Extract the (x, y) coordinate from the center of the cell holding the provided text.  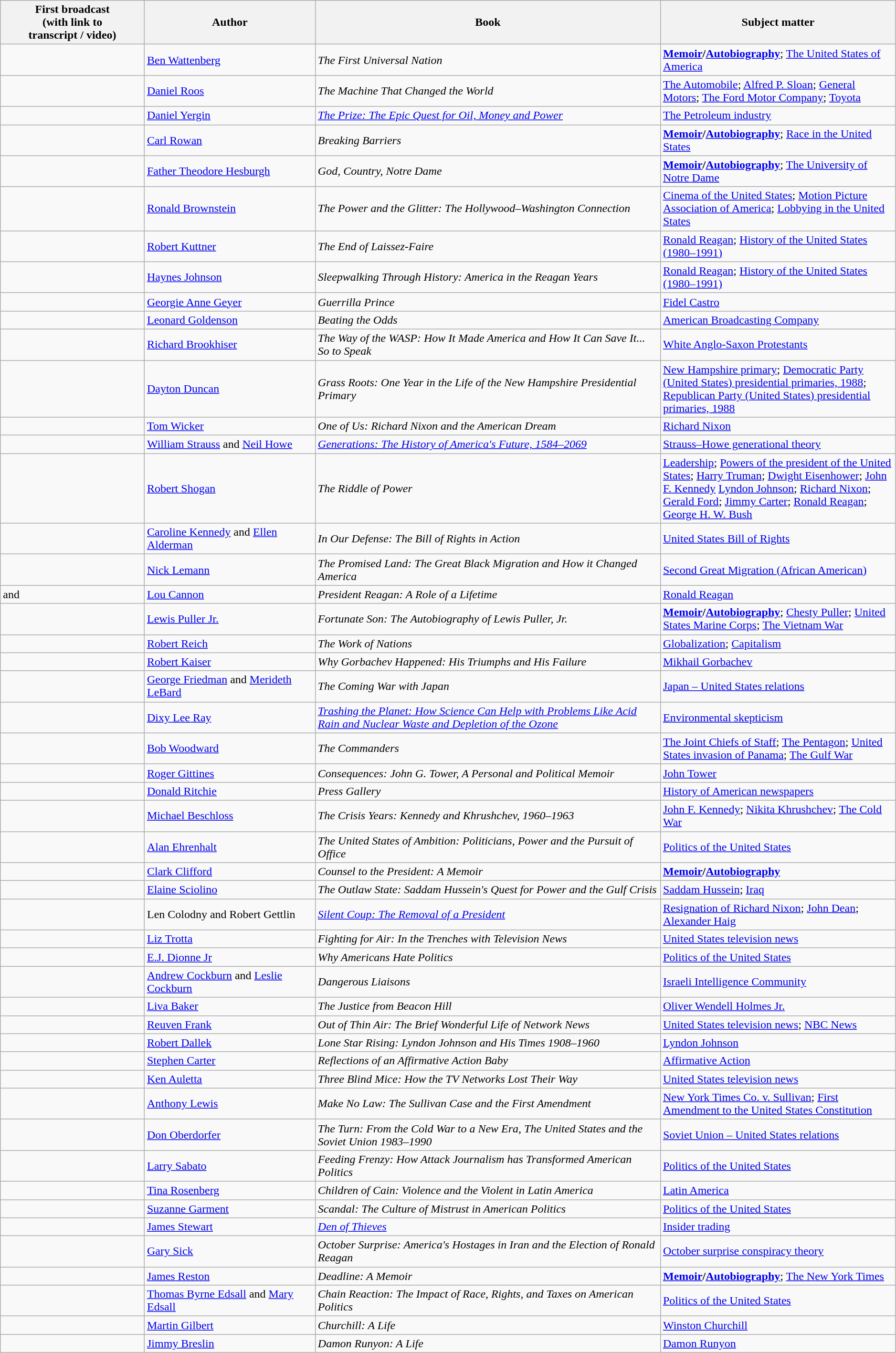
Robert Kaiser (230, 662)
Daniel Roos (230, 91)
The Justice from Beacon Hill (488, 1006)
The Crisis Years: Kennedy and Khrushchev, 1960–1963 (488, 815)
Fortunate Son: The Autobiography of Lewis Puller, Jr. (488, 619)
Suzanne Garment (230, 1208)
Roger Gittines (230, 773)
The Petroleum industry (778, 116)
The Outlaw State: Saddam Hussein's Quest for Power and the Gulf Crisis (488, 890)
Len Colodny and Robert Gettlin (230, 915)
The Commanders (488, 749)
Author (230, 22)
Donald Ritchie (230, 791)
Second Great Migration (African American) (778, 570)
and (73, 594)
Anthony Lewis (230, 1104)
The Automobile; Alfred P. Sloan; General Motors; The Ford Motor Company; Toyota (778, 91)
Press Gallery (488, 791)
E.J. Dionne Jr (230, 957)
American Broadcasting Company (778, 320)
October surprise conspiracy theory (778, 1252)
Thomas Byrne Edsall and Mary Edsall (230, 1300)
Trashing the Planet: How Science Can Help with Problems Like Acid Rain and Nuclear Waste and Depletion of the Ozone (488, 717)
William Strauss and Neil Howe (230, 444)
Consequences: John G. Tower, A Personal and Political Memoir (488, 773)
Michael Beschloss (230, 815)
God, Country, Notre Dame (488, 171)
Memoir/Autobiography; The United States of America (778, 60)
Winston Churchill (778, 1325)
Generations: The History of America's Future, 1584–2069 (488, 444)
Globalization; Capitalism (778, 644)
Dayton Duncan (230, 389)
Tom Wicker (230, 426)
Chain Reaction: The Impact of Race, Rights, and Taxes on American Politics (488, 1300)
Stephen Carter (230, 1061)
The Power and the Glitter: The Hollywood–Washington Connection (488, 209)
Richard Brookhiser (230, 345)
Robert Kuttner (230, 246)
Don Oberdorfer (230, 1134)
Dangerous Liaisons (488, 982)
The Coming War with Japan (488, 687)
Damon Runyon: A Life (488, 1343)
Lone Star Rising: Lyndon Johnson and His Times 1908–1960 (488, 1043)
George Friedman and Merideth LeBard (230, 687)
Lyndon Johnson (778, 1043)
The Work of Nations (488, 644)
In Our Defense: The Bill of Rights in Action (488, 539)
James Stewart (230, 1227)
Reuven Frank (230, 1025)
Ken Auletta (230, 1079)
The Turn: From the Cold War to a New Era, The United States and the Soviet Union 1983–1990 (488, 1134)
Daniel Yergin (230, 116)
Ronald Brownstein (230, 209)
Father Theodore Hesburgh (230, 171)
Dixy Lee Ray (230, 717)
Ronald Reagan (778, 594)
Children of Cain: Violence and the Violent in Latin America (488, 1190)
Guerrilla Prince (488, 302)
Deadline: A Memoir (488, 1276)
New Hampshire primary; Democratic Party (United States) presidential primaries, 1988; Republican Party (United States) presidential primaries, 1988 (778, 389)
Robert Shogan (230, 488)
Robert Dallek (230, 1043)
Saddam Hussein; Iraq (778, 890)
Clark Clifford (230, 872)
Silent Coup: The Removal of a President (488, 915)
Resignation of Richard Nixon; John Dean; Alexander Haig (778, 915)
The End of Laissez-Faire (488, 246)
United States Bill of Rights (778, 539)
Why Gorbachev Happened: His Triumphs and His Failure (488, 662)
Feeding Frenzy: How Attack Journalism has Transformed American Politics (488, 1166)
Oliver Wendell Holmes Jr. (778, 1006)
Haynes Johnson (230, 277)
The Prize: The Epic Quest for Oil, Money and Power (488, 116)
Reflections of an Affirmative Action Baby (488, 1061)
The First Universal Nation (488, 60)
James Reston (230, 1276)
New York Times Co. v. Sullivan; First Amendment to the United States Constitution (778, 1104)
Bob Woodward (230, 749)
Caroline Kennedy and Ellen Alderman (230, 539)
Cinema of the United States; Motion Picture Association of America; Lobbying in the United States (778, 209)
Larry Sabato (230, 1166)
October Surprise: America's Hostages in Iran and the Election of Ronald Reagan (488, 1252)
Make No Law: The Sullivan Case and the First Amendment (488, 1104)
Damon Runyon (778, 1343)
John F. Kennedy; Nikita Khrushchev; The Cold War (778, 815)
Lou Cannon (230, 594)
One of Us: Richard Nixon and the American Dream (488, 426)
Israeli Intelligence Community (778, 982)
White Anglo-Saxon Protestants (778, 345)
Memoir/Autobiography; Race in the United States (778, 140)
Memoir/Autobiography (778, 872)
Strauss–Howe generational theory (778, 444)
Lewis Puller Jr. (230, 619)
Andrew Cockburn and Leslie Cockburn (230, 982)
The Riddle of Power (488, 488)
Out of Thin Air: The Brief Wonderful Life of Network News (488, 1025)
Three Blind Mice: How the TV Networks Lost Their Way (488, 1079)
Fidel Castro (778, 302)
The United States of Ambition: Politicians, Power and the Pursuit of Office (488, 847)
Japan – United States relations (778, 687)
Carl Rowan (230, 140)
Latin America (778, 1190)
Grass Roots: One Year in the Life of the New Hampshire Presidential Primary (488, 389)
United States television news; NBC News (778, 1025)
Churchill: A Life (488, 1325)
Breaking Barriers (488, 140)
President Reagan: A Role of a Lifetime (488, 594)
Elaine Sciolino (230, 890)
Counsel to the President: A Memoir (488, 872)
Alan Ehrenhalt (230, 847)
Jimmy Breslin (230, 1343)
Ben Wattenberg (230, 60)
Georgie Anne Geyer (230, 302)
Leonard Goldenson (230, 320)
Memoir/Autobiography; Chesty Puller; United States Marine Corps; The Vietnam War (778, 619)
Nick Lemann (230, 570)
Sleepwalking Through History: America in the Reagan Years (488, 277)
History of American newspapers (778, 791)
Subject matter (778, 22)
First broadcast(with link totranscript / video) (73, 22)
Den of Thieves (488, 1227)
Book (488, 22)
Soviet Union – United States relations (778, 1134)
Liz Trotta (230, 939)
Richard Nixon (778, 426)
Affirmative Action (778, 1061)
The Way of the WASP: How It Made America and How It Can Save It... So to Speak (488, 345)
Fighting for Air: In the Trenches with Television News (488, 939)
Beating the Odds (488, 320)
The Promised Land: The Great Black Migration and How it Changed America (488, 570)
Memoir/Autobiography; The University of Notre Dame (778, 171)
The Joint Chiefs of Staff; The Pentagon; United States invasion of Panama; The Gulf War (778, 749)
Environmental skepticism (778, 717)
The Machine That Changed the World (488, 91)
Insider trading (778, 1227)
Tina Rosenberg (230, 1190)
Mikhail Gorbachev (778, 662)
John Tower (778, 773)
Liva Baker (230, 1006)
Memoir/Autobiography; The New York Times (778, 1276)
Martin Gilbert (230, 1325)
Why Americans Hate Politics (488, 957)
Robert Reich (230, 644)
Gary Sick (230, 1252)
Scandal: The Culture of Mistrust in American Politics (488, 1208)
